Output the [x, y] coordinate of the center of the cell containing the given text.  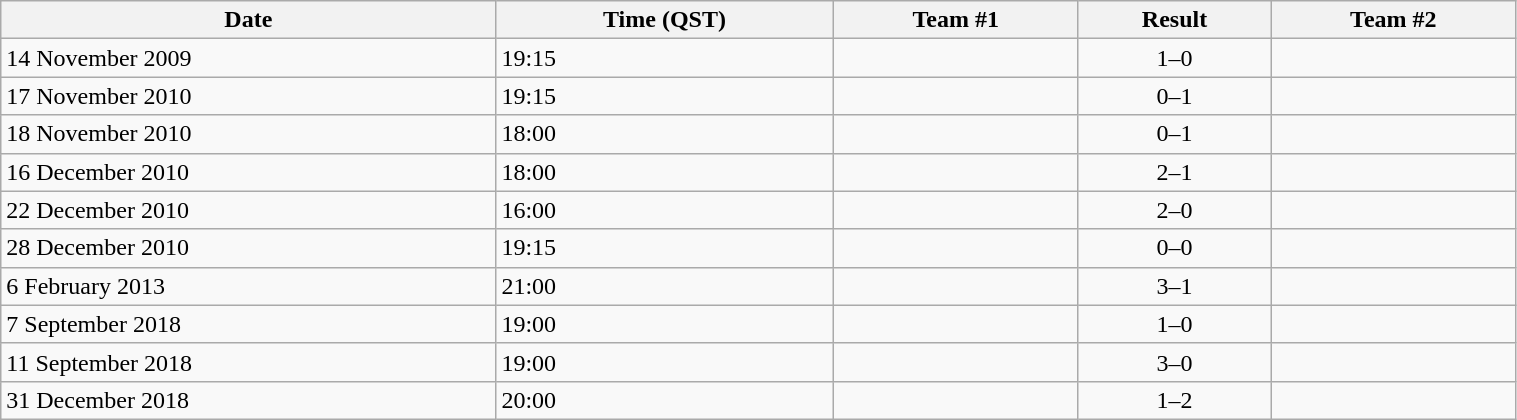
31 December 2018 [248, 400]
28 December 2010 [248, 248]
Team #2 [1394, 20]
16:00 [664, 210]
22 December 2010 [248, 210]
3–0 [1174, 362]
Team #1 [956, 20]
3–1 [1174, 286]
17 November 2010 [248, 96]
Result [1174, 20]
16 December 2010 [248, 172]
20:00 [664, 400]
7 September 2018 [248, 324]
Time (QST) [664, 20]
18 November 2010 [248, 134]
0–0 [1174, 248]
14 November 2009 [248, 58]
6 February 2013 [248, 286]
1–2 [1174, 400]
Date [248, 20]
21:00 [664, 286]
11 September 2018 [248, 362]
2–1 [1174, 172]
2–0 [1174, 210]
